Locate the cell with the specified text and output its (x, y) center coordinate. 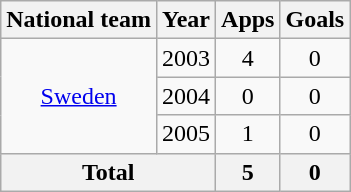
2004 (186, 96)
Apps (248, 20)
4 (248, 58)
1 (248, 134)
Goals (315, 20)
Sweden (79, 96)
2005 (186, 134)
Total (108, 172)
Year (186, 20)
5 (248, 172)
2003 (186, 58)
National team (79, 20)
